From the cell containing the given text, extract its center point as (X, Y) coordinate. 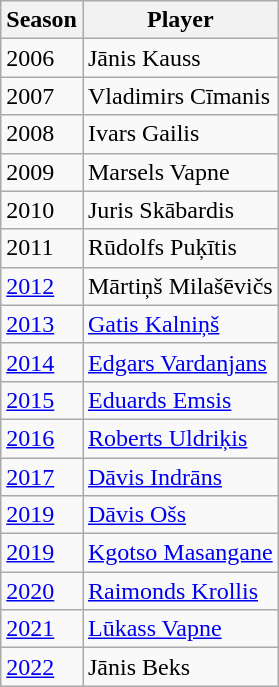
Ivars Gailis (180, 134)
2017 (42, 477)
2022 (42, 667)
Dāvis Ošs (180, 515)
2010 (42, 210)
2006 (42, 58)
2015 (42, 400)
Juris Skābardis (180, 210)
Vladimirs Cīmanis (180, 96)
Jānis Beks (180, 667)
Marsels Vapne (180, 172)
2014 (42, 362)
2012 (42, 286)
Lūkass Vapne (180, 629)
Rūdolfs Puķītis (180, 248)
2007 (42, 96)
2009 (42, 172)
2013 (42, 324)
2008 (42, 134)
Roberts Uldriķis (180, 438)
2020 (42, 591)
Gatis Kalniņš (180, 324)
Player (180, 20)
Dāvis Indrāns (180, 477)
Kgotso Masangane (180, 553)
Eduards Emsis (180, 400)
Mārtiņš Milašēvičs (180, 286)
2011 (42, 248)
Raimonds Krollis (180, 591)
Edgars Vardanjans (180, 362)
2021 (42, 629)
Season (42, 20)
Jānis Kauss (180, 58)
2016 (42, 438)
